Find where the given text appears and provide that cell's center as [X, Y] coordinate. 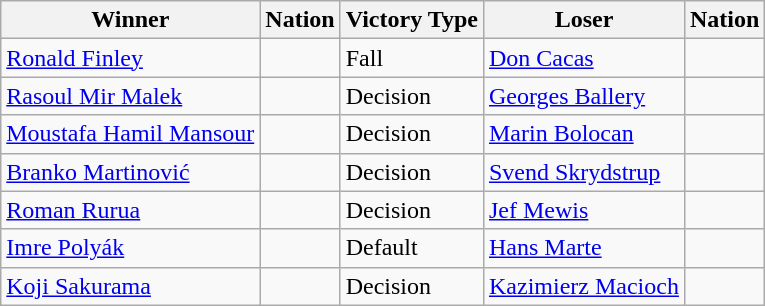
Roman Rurua [130, 210]
Loser [584, 20]
Kazimierz Macioch [584, 286]
Svend Skrydstrup [584, 172]
Winner [130, 20]
Default [412, 248]
Hans Marte [584, 248]
Koji Sakurama [130, 286]
Georges Ballery [584, 96]
Marin Bolocan [584, 134]
Ronald Finley [130, 58]
Branko Martinović [130, 172]
Jef Mewis [584, 210]
Don Cacas [584, 58]
Victory Type [412, 20]
Moustafa Hamil Mansour [130, 134]
Rasoul Mir Malek [130, 96]
Imre Polyák [130, 248]
Fall [412, 58]
